Return the (X, Y) coordinate for the center point of the cell that contains the specified text.  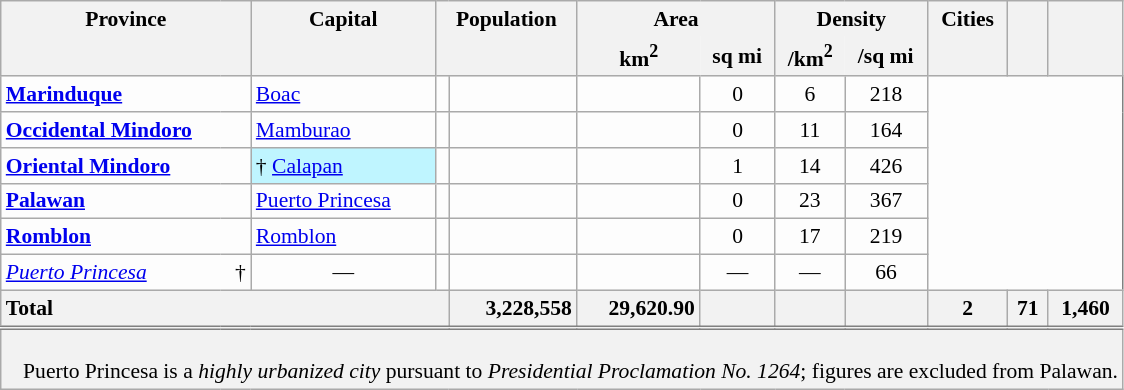
Cities (968, 18)
Boac (344, 95)
3,228,558 (513, 308)
367 (886, 201)
Total (225, 308)
Density (851, 18)
17 (810, 237)
218 (886, 95)
Population (506, 18)
164 (886, 130)
Province (126, 18)
/km2 (810, 56)
6 (810, 95)
Mamburao (344, 130)
Area (676, 18)
sq mi (738, 56)
† (236, 273)
2 (968, 308)
Occidental Mindoro (126, 130)
14 (810, 166)
29,620.90 (638, 308)
1 (738, 166)
Oriental Mindoro (126, 166)
71 (1028, 308)
1,460 (1086, 308)
Palawan (126, 201)
km2 (638, 56)
11 (810, 130)
66 (886, 273)
23 (810, 201)
/sq mi (886, 56)
Capital (344, 18)
Marinduque (126, 95)
† Calapan (344, 166)
426 (886, 166)
219 (886, 237)
Puerto Princesa is a highly urbanized city pursuant to Presidential Proclamation No. 1264; figures are excluded from Palawan. (562, 358)
